Identify which cell holds the provided text, then report its (X, Y) central coordinate. 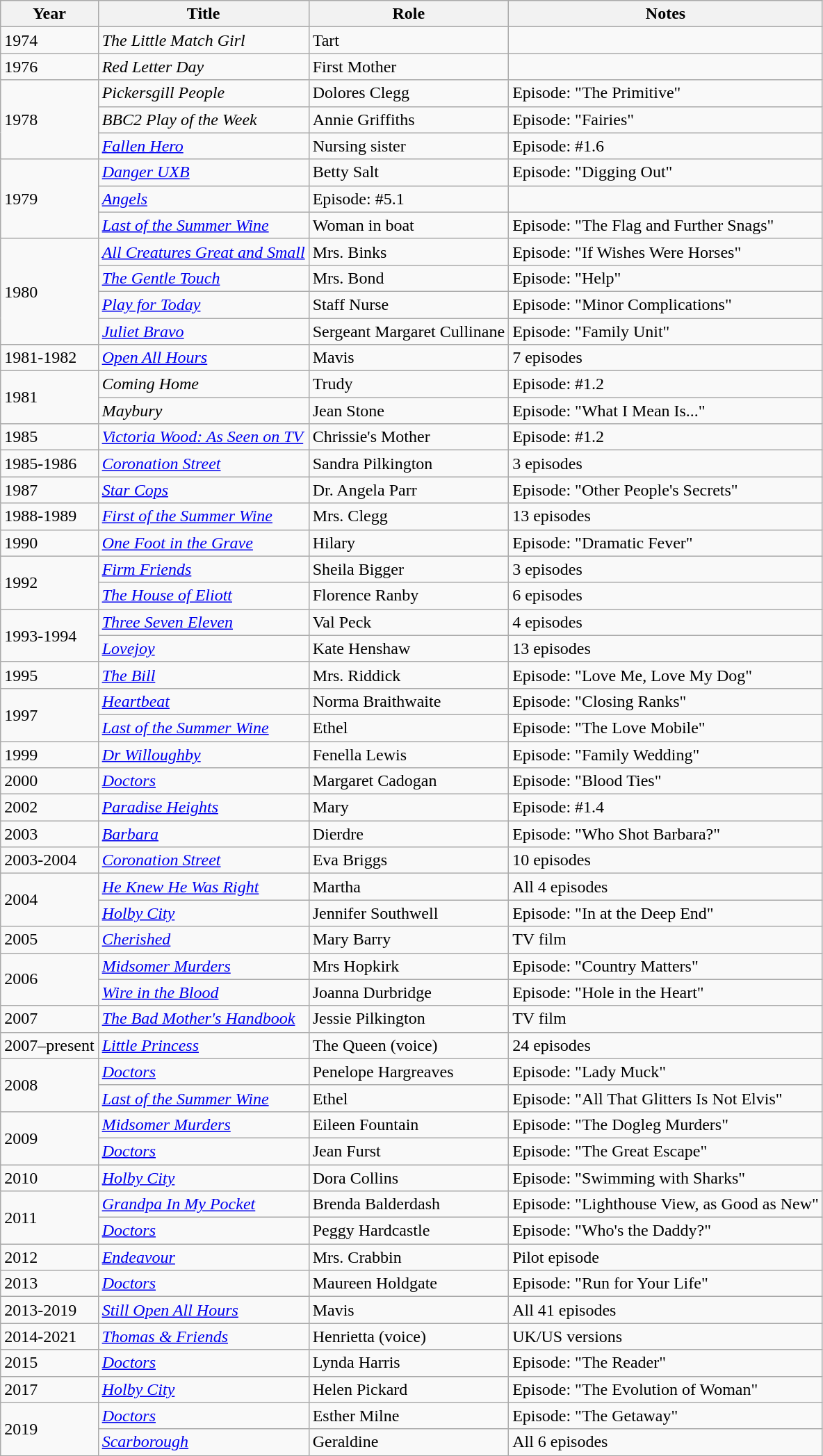
Still Open All Hours (203, 1310)
Episode: "Other People's Secrets" (666, 490)
Sheila Bigger (409, 569)
Penelope Hargreaves (409, 1072)
1995 (49, 675)
Episode: "The Primitive" (666, 93)
BBC2 Play of the Week (203, 120)
Eva Briggs (409, 860)
Hilary (409, 543)
Jean Furst (409, 1151)
Star Cops (203, 490)
Little Princess (203, 1045)
Nursing sister (409, 146)
2015 (49, 1363)
He Knew He Was Right (203, 887)
Florence Ranby (409, 596)
Mrs. Bond (409, 278)
Episode: "Who's the Daddy?" (666, 1231)
Mrs. Clegg (409, 516)
Jean Stone (409, 411)
Mary (409, 808)
2011 (49, 1218)
Helen Pickard (409, 1389)
Endeavour (203, 1257)
All 4 episodes (666, 887)
Betty Salt (409, 172)
Trudy (409, 384)
Fallen Hero (203, 146)
2009 (49, 1138)
Episode: "Swimming with Sharks" (666, 1178)
Episode: "The Love Mobile" (666, 728)
Episode: "Family Unit" (666, 332)
Firm Friends (203, 569)
1981 (49, 398)
Episode: "Help" (666, 278)
Episode: "The Getaway" (666, 1416)
1985-1986 (49, 464)
1981-1982 (49, 358)
Episode: "If Wishes Were Horses" (666, 252)
Danger UXB (203, 172)
Episode: "Family Wedding" (666, 754)
Episode: #1.6 (666, 146)
1988-1989 (49, 516)
Barbara (203, 834)
Martha (409, 887)
2002 (49, 808)
Thomas & Friends (203, 1336)
1976 (49, 67)
Geraldine (409, 1442)
Val Peck (409, 622)
Lovejoy (203, 648)
The Gentle Touch (203, 278)
Dr Willoughby (203, 754)
The Bad Mother's Handbook (203, 1019)
2010 (49, 1178)
Norma Braithwaite (409, 701)
Episode: "Closing Ranks" (666, 701)
All Creatures Great and Small (203, 252)
UK/US versions (666, 1336)
10 episodes (666, 860)
Sandra Pilkington (409, 464)
Pickersgill People (203, 93)
Eileen Fountain (409, 1124)
Dolores Clegg (409, 93)
Episode: "What I Mean Is..." (666, 411)
Notes (666, 14)
1992 (49, 582)
Jessie Pilkington (409, 1019)
Wire in the Blood (203, 992)
1974 (49, 40)
1993-1994 (49, 635)
Pilot episode (666, 1257)
2005 (49, 940)
First of the Summer Wine (203, 516)
Maybury (203, 411)
Mrs Hopkirk (409, 966)
Mary Barry (409, 940)
The House of Eliott (203, 596)
Episode: "The Evolution of Woman" (666, 1389)
2013 (49, 1284)
Scarborough (203, 1442)
2000 (49, 781)
Tart (409, 40)
1987 (49, 490)
2004 (49, 900)
Paradise Heights (203, 808)
Angels (203, 199)
Dierdre (409, 834)
The Little Match Girl (203, 40)
Episode: "The Flag and Further Snags" (666, 225)
Episode: "The Dogleg Murders" (666, 1124)
Margaret Cadogan (409, 781)
2008 (49, 1085)
6 episodes (666, 596)
Coming Home (203, 384)
Mrs. Binks (409, 252)
Episode: "Run for Your Life" (666, 1284)
Joanna Durbridge (409, 992)
1997 (49, 714)
2003 (49, 834)
Victoria Wood: As Seen on TV (203, 437)
1985 (49, 437)
Episode: "Dramatic Fever" (666, 543)
Annie Griffiths (409, 120)
Cherished (203, 940)
2017 (49, 1389)
7 episodes (666, 358)
1978 (49, 120)
Juliet Bravo (203, 332)
24 episodes (666, 1045)
2012 (49, 1257)
Dr. Angela Parr (409, 490)
Sergeant Margaret Cullinane (409, 332)
Mrs. Riddick (409, 675)
All 41 episodes (666, 1310)
Episode: "Fairies" (666, 120)
First Mother (409, 67)
Fenella Lewis (409, 754)
2007 (49, 1019)
Title (203, 14)
Kate Henshaw (409, 648)
Episode: "The Reader" (666, 1363)
Henrietta (voice) (409, 1336)
Episode: "Lighthouse View, as Good as New" (666, 1204)
Red Letter Day (203, 67)
Role (409, 14)
Play for Today (203, 304)
Episode: "Who Shot Barbara?" (666, 834)
2019 (49, 1429)
Heartbeat (203, 701)
2007–present (49, 1045)
Episode: "In at the Deep End" (666, 913)
Year (49, 14)
Episode: "Minor Complications" (666, 304)
Maureen Holdgate (409, 1284)
2014-2021 (49, 1336)
Episode: "Lady Muck" (666, 1072)
The Bill (203, 675)
2006 (49, 979)
Episode: "Love Me, Love My Dog" (666, 675)
Episode: "All That Glitters Is Not Elvis" (666, 1098)
1999 (49, 754)
1980 (49, 291)
Episode: "Hole in the Heart" (666, 992)
Episode: "Digging Out" (666, 172)
Open All Hours (203, 358)
One Foot in the Grave (203, 543)
Esther Milne (409, 1416)
Staff Nurse (409, 304)
Peggy Hardcastle (409, 1231)
2003-2004 (49, 860)
Lynda Harris (409, 1363)
Episode: "Blood Ties" (666, 781)
Woman in boat (409, 225)
Mrs. Crabbin (409, 1257)
Episode: "Country Matters" (666, 966)
Grandpa In My Pocket (203, 1204)
Episode: #1.4 (666, 808)
1990 (49, 543)
Dora Collins (409, 1178)
Jennifer Southwell (409, 913)
1979 (49, 199)
2013-2019 (49, 1310)
The Queen (voice) (409, 1045)
4 episodes (666, 622)
Episode: #5.1 (409, 199)
Chrissie's Mother (409, 437)
Three Seven Eleven (203, 622)
Brenda Balderdash (409, 1204)
All 6 episodes (666, 1442)
Episode: "The Great Escape" (666, 1151)
